Find where the given text appears and provide that cell's center as [x, y] coordinate. 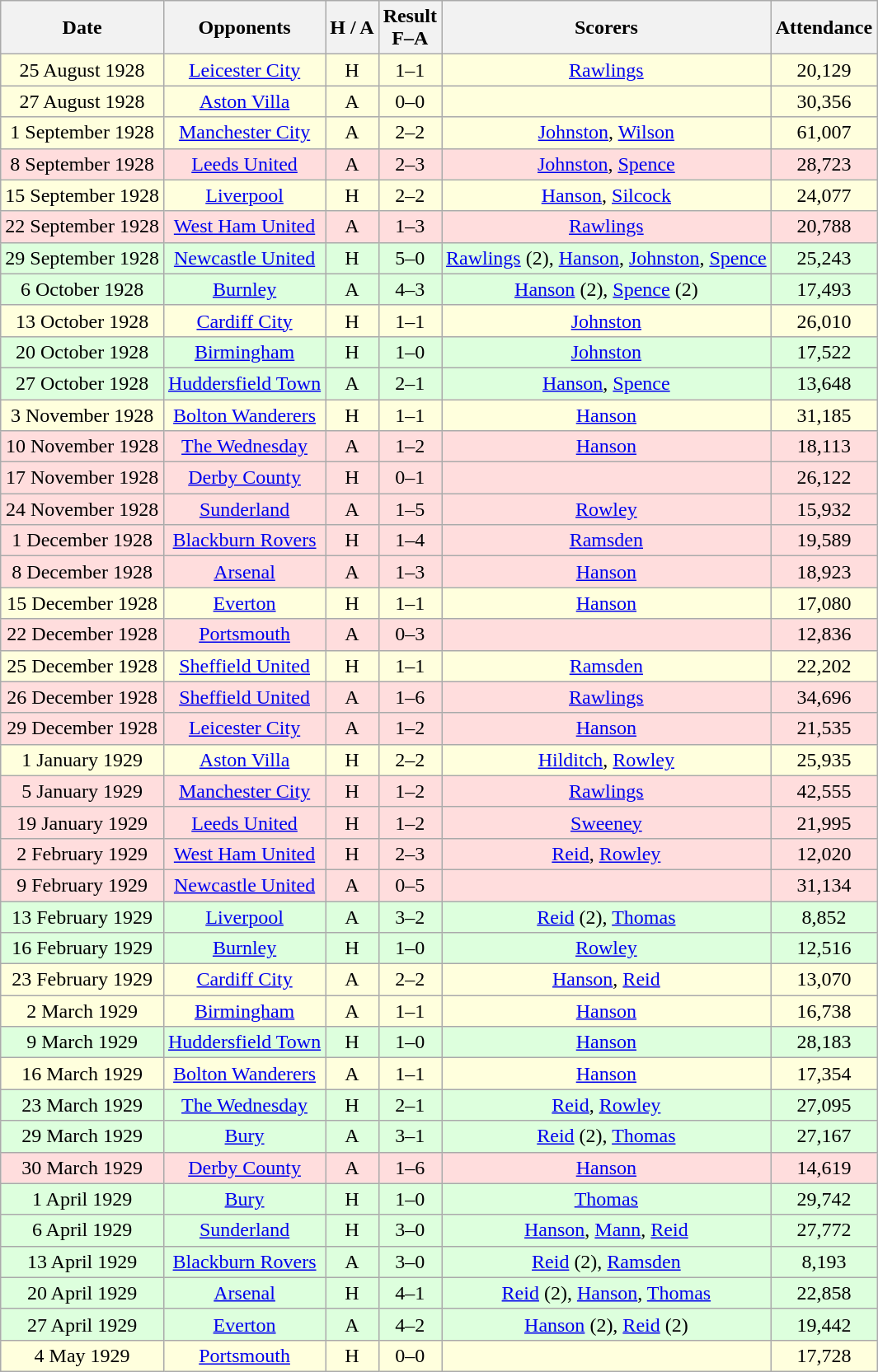
Date [82, 28]
2 March 1929 [82, 1011]
8 September 1928 [82, 164]
27 April 1929 [82, 1324]
5 January 1929 [82, 791]
61,007 [824, 133]
21,995 [824, 822]
Hanson, Spence [607, 383]
Hanson (2), Spence (2) [607, 289]
27,772 [824, 1230]
22,202 [824, 666]
29 December 1928 [82, 728]
16 February 1929 [82, 948]
Reid (2), Ramsden [607, 1262]
13 February 1929 [82, 917]
Hanson, Silcock [607, 195]
21,535 [824, 728]
17,493 [824, 289]
1–5 [410, 509]
Rawlings (2), Hanson, Johnston, Spence [607, 258]
25 December 1928 [82, 666]
27,095 [824, 1105]
16 March 1929 [82, 1074]
24 November 1928 [82, 509]
12,836 [824, 634]
5–0 [410, 258]
Hilditch, Rowley [607, 760]
Scorers [607, 28]
13 October 1928 [82, 321]
Opponents [244, 28]
20 April 1929 [82, 1293]
23 March 1929 [82, 1105]
6 April 1929 [82, 1230]
17,354 [824, 1074]
29,742 [824, 1199]
19,442 [824, 1324]
3 November 1928 [82, 414]
1–4 [410, 541]
13 April 1929 [82, 1262]
17,080 [824, 603]
1 December 1928 [82, 541]
26 December 1928 [82, 697]
0–3 [410, 634]
12,516 [824, 948]
20,129 [824, 70]
25,935 [824, 760]
17,522 [824, 352]
27 October 1928 [82, 383]
27 August 1928 [82, 101]
ResultF–A [410, 28]
22 September 1928 [82, 227]
18,113 [824, 447]
Sweeney [607, 822]
15,932 [824, 509]
16,738 [824, 1011]
18,923 [824, 572]
13,648 [824, 383]
4–3 [410, 289]
29 March 1929 [82, 1136]
3–2 [410, 917]
27,167 [824, 1136]
17 November 1928 [82, 478]
1 September 1928 [82, 133]
30,356 [824, 101]
20,788 [824, 227]
28,183 [824, 1042]
3–1 [410, 1136]
8,852 [824, 917]
4–2 [410, 1324]
25,243 [824, 258]
Hanson, Reid [607, 980]
Thomas [607, 1199]
0–1 [410, 478]
19,589 [824, 541]
22,858 [824, 1293]
12,020 [824, 854]
15 September 1928 [82, 195]
34,696 [824, 697]
31,185 [824, 414]
1 January 1929 [82, 760]
9 March 1929 [82, 1042]
Attendance [824, 28]
24,077 [824, 195]
Johnston, Wilson [607, 133]
23 February 1929 [82, 980]
28,723 [824, 164]
0–5 [410, 885]
Hanson, Mann, Reid [607, 1230]
13,070 [824, 980]
25 August 1928 [82, 70]
4–1 [410, 1293]
2 February 1929 [82, 854]
14,619 [824, 1168]
8 December 1928 [82, 572]
H / A [352, 28]
10 November 1928 [82, 447]
Hanson (2), Reid (2) [607, 1324]
30 March 1929 [82, 1168]
4 May 1929 [82, 1356]
29 September 1928 [82, 258]
22 December 1928 [82, 634]
26,122 [824, 478]
19 January 1929 [82, 822]
26,010 [824, 321]
15 December 1928 [82, 603]
Reid (2), Hanson, Thomas [607, 1293]
17,728 [824, 1356]
31,134 [824, 885]
1 April 1929 [82, 1199]
42,555 [824, 791]
20 October 1928 [82, 352]
6 October 1928 [82, 289]
Johnston, Spence [607, 164]
8,193 [824, 1262]
9 February 1929 [82, 885]
